From the cell containing the given text, extract its center point as [x, y] coordinate. 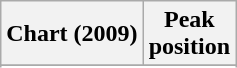
Peak position [189, 34]
Chart (2009) [72, 34]
